For the text-containing cell, return its midpoint in (x, y) coordinate format. 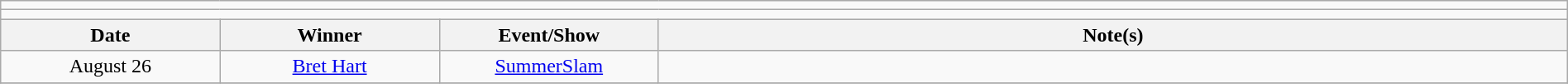
Bret Hart (329, 67)
Event/Show (549, 35)
Note(s) (1113, 35)
August 26 (111, 67)
SummerSlam (549, 67)
Winner (329, 35)
Date (111, 35)
